Extract the (X, Y) coordinate from the center of the cell holding the provided text.  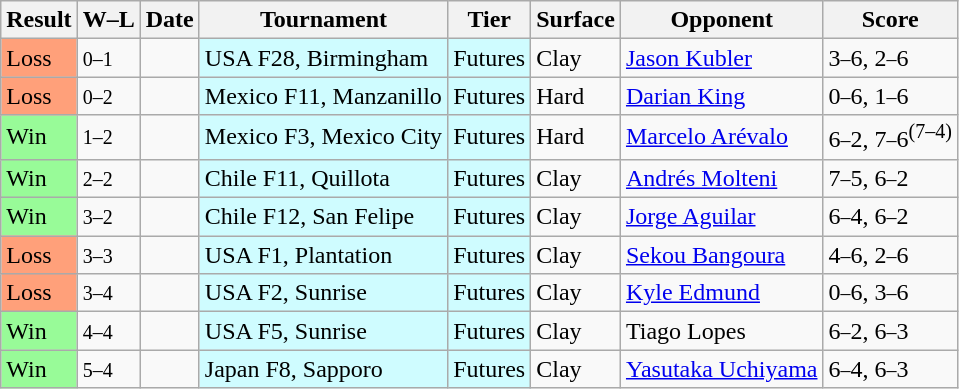
5–4 (108, 369)
Jason Kubler (722, 58)
Jorge Aguilar (722, 217)
Tiago Lopes (722, 331)
Mexico F11, Manzanillo (323, 96)
Darian King (722, 96)
Opponent (722, 20)
6–2, 7–6(7–4) (890, 138)
0–6, 1–6 (890, 96)
3–4 (108, 293)
W–L (108, 20)
Date (170, 20)
0–1 (108, 58)
6–4, 6–3 (890, 369)
Yasutaka Uchiyama (722, 369)
3–2 (108, 217)
3–6, 2–6 (890, 58)
Tournament (323, 20)
Tier (490, 20)
USA F5, Sunrise (323, 331)
USA F1, Plantation (323, 255)
2–2 (108, 178)
USA F2, Sunrise (323, 293)
0–2 (108, 96)
3–3 (108, 255)
Sekou Bangoura (722, 255)
7–5, 6–2 (890, 178)
Marcelo Arévalo (722, 138)
Japan F8, Sapporo (323, 369)
6–4, 6–2 (890, 217)
Andrés Molteni (722, 178)
4–4 (108, 331)
Mexico F3, Mexico City (323, 138)
Kyle Edmund (722, 293)
Score (890, 20)
1–2 (108, 138)
6–2, 6–3 (890, 331)
Surface (576, 20)
USA F28, Birmingham (323, 58)
Chile F11, Quillota (323, 178)
Chile F12, San Felipe (323, 217)
Result (39, 20)
4–6, 2–6 (890, 255)
0–6, 3–6 (890, 293)
